Scan for the cell matching the given text and deliver its [X, Y] coordinate at center. 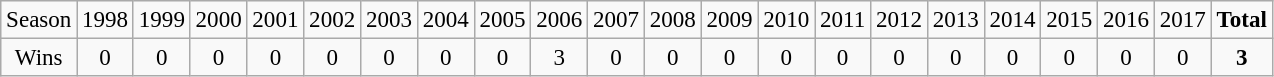
2000 [218, 20]
2016 [1126, 20]
2010 [786, 20]
Season [39, 20]
Total [1242, 20]
1999 [162, 20]
2015 [1070, 20]
2003 [390, 20]
2007 [616, 20]
2002 [332, 20]
2001 [276, 20]
2004 [446, 20]
Wins [39, 58]
2017 [1182, 20]
2009 [730, 20]
2005 [502, 20]
2011 [843, 20]
2006 [560, 20]
2014 [1012, 20]
2013 [956, 20]
2008 [672, 20]
2012 [900, 20]
1998 [106, 20]
